Identify which cell holds the provided text, then report its (x, y) central coordinate. 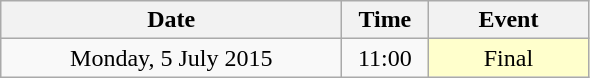
Final (508, 58)
11:00 (385, 58)
Date (172, 20)
Time (385, 20)
Event (508, 20)
Monday, 5 July 2015 (172, 58)
